Return the [X, Y] coordinate for the center point of the cell that contains the specified text.  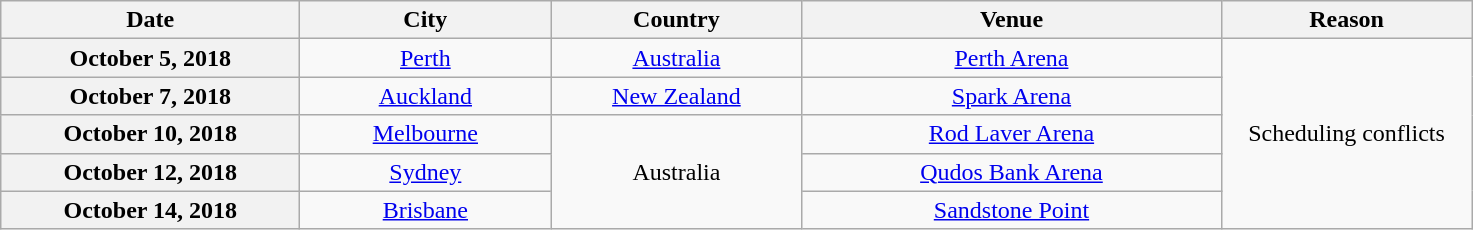
Sandstone Point [1012, 210]
Qudos Bank Arena [1012, 172]
October 5, 2018 [150, 58]
Brisbane [426, 210]
October 14, 2018 [150, 210]
Scheduling conflicts [1346, 134]
Spark Arena [1012, 96]
Venue [1012, 20]
October 12, 2018 [150, 172]
Melbourne [426, 134]
Auckland [426, 96]
City [426, 20]
Date [150, 20]
New Zealand [676, 96]
October 10, 2018 [150, 134]
Perth Arena [1012, 58]
Rod Laver Arena [1012, 134]
October 7, 2018 [150, 96]
Perth [426, 58]
Country [676, 20]
Reason [1346, 20]
Sydney [426, 172]
